For the text-containing cell, return its midpoint in [x, y] coordinate format. 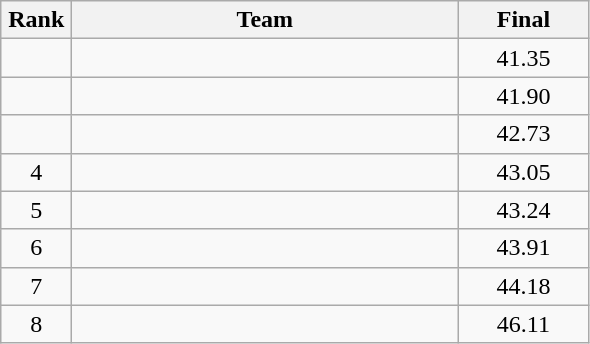
7 [36, 286]
6 [36, 248]
46.11 [524, 324]
43.24 [524, 210]
44.18 [524, 286]
Team [265, 20]
Rank [36, 20]
43.05 [524, 172]
Final [524, 20]
41.35 [524, 58]
43.91 [524, 248]
5 [36, 210]
41.90 [524, 96]
8 [36, 324]
42.73 [524, 134]
4 [36, 172]
